Identify which cell holds the provided text, then report its [X, Y] central coordinate. 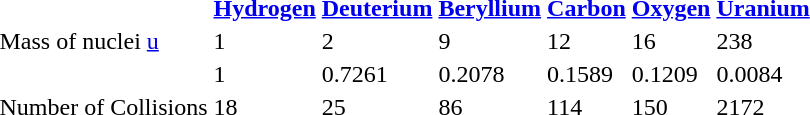
0.2078 [490, 74]
0.1589 [587, 74]
12 [587, 41]
2 [377, 41]
16 [671, 41]
9 [490, 41]
0.7261 [377, 74]
0.1209 [671, 74]
